Provide the [X, Y] coordinate of the cell's center where the given text is located.  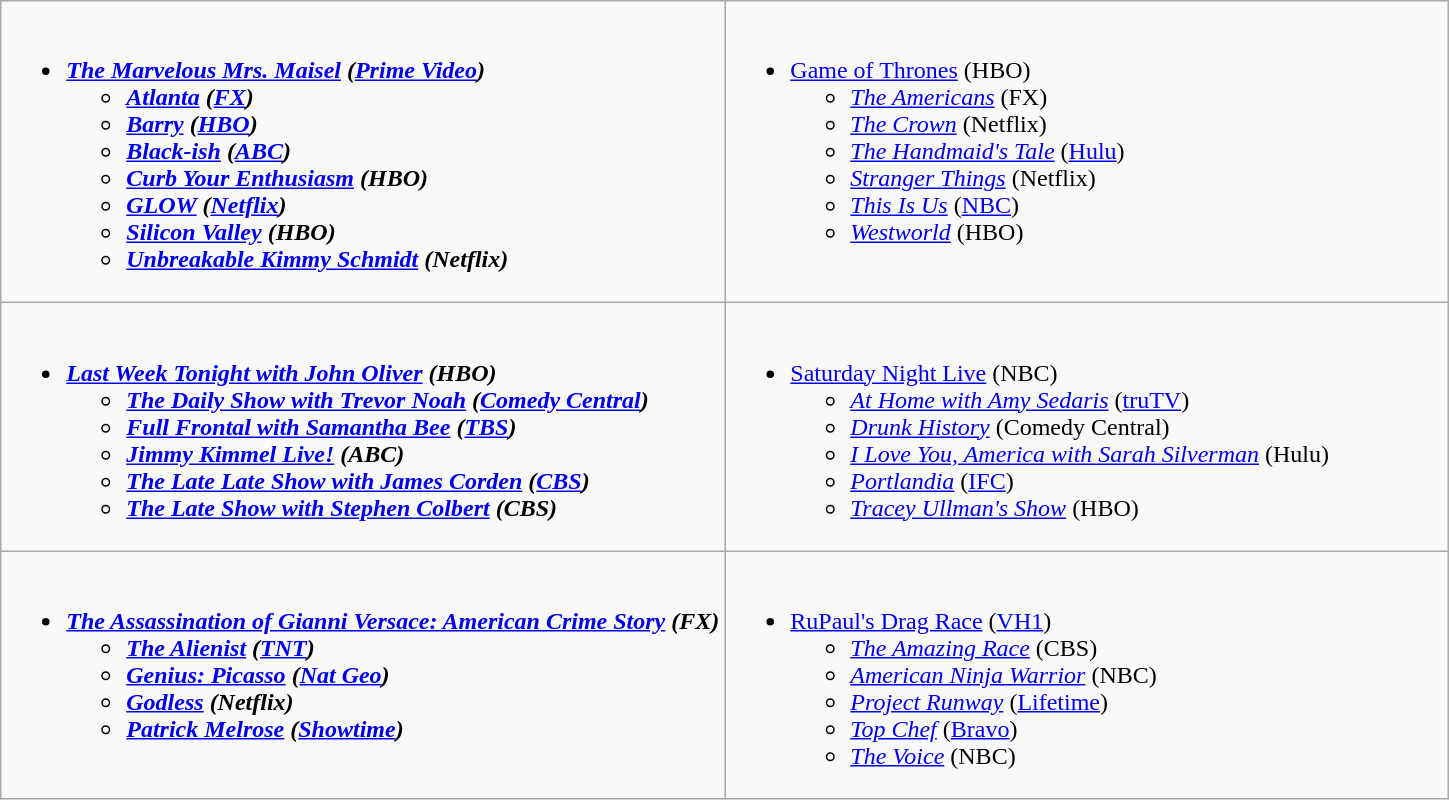
The Assassination of Gianni Versace: American Crime Story (FX)The Alienist (TNT)Genius: Picasso (Nat Geo)Godless (Netflix)Patrick Melrose (Showtime) [363, 675]
Game of Thrones (HBO)The Americans (FX)The Crown (Netflix)The Handmaid's Tale (Hulu)Stranger Things (Netflix)This Is Us (NBC)Westworld (HBO) [1087, 152]
RuPaul's Drag Race (VH1)The Amazing Race (CBS)American Ninja Warrior (NBC)Project Runway (Lifetime)Top Chef (Bravo)The Voice (NBC) [1087, 675]
